Locate the cell with the specified text and output its [x, y] center coordinate. 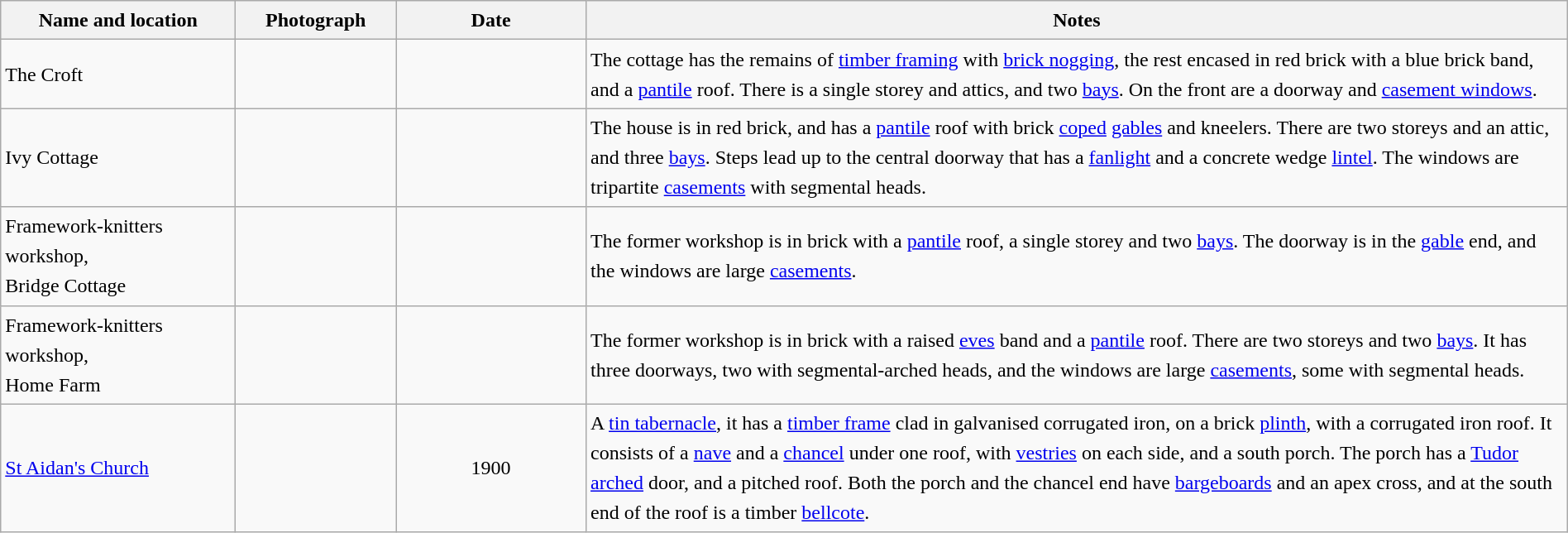
Name and location [118, 20]
1900 [491, 468]
Date [491, 20]
St Aidan's Church [118, 468]
Ivy Cottage [118, 157]
Photograph [316, 20]
The Croft [118, 74]
Framework-knitters workshop,Home Farm [118, 354]
Framework-knitters workshop,Bridge Cottage [118, 257]
Notes [1077, 20]
